Provide the [X, Y] coordinate of the cell's center where the given text is located.  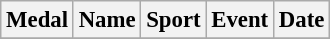
Medal [38, 20]
Sport [174, 20]
Date [301, 20]
Event [240, 20]
Name [107, 20]
